Extract the (X, Y) coordinate from the center of the cell holding the provided text.  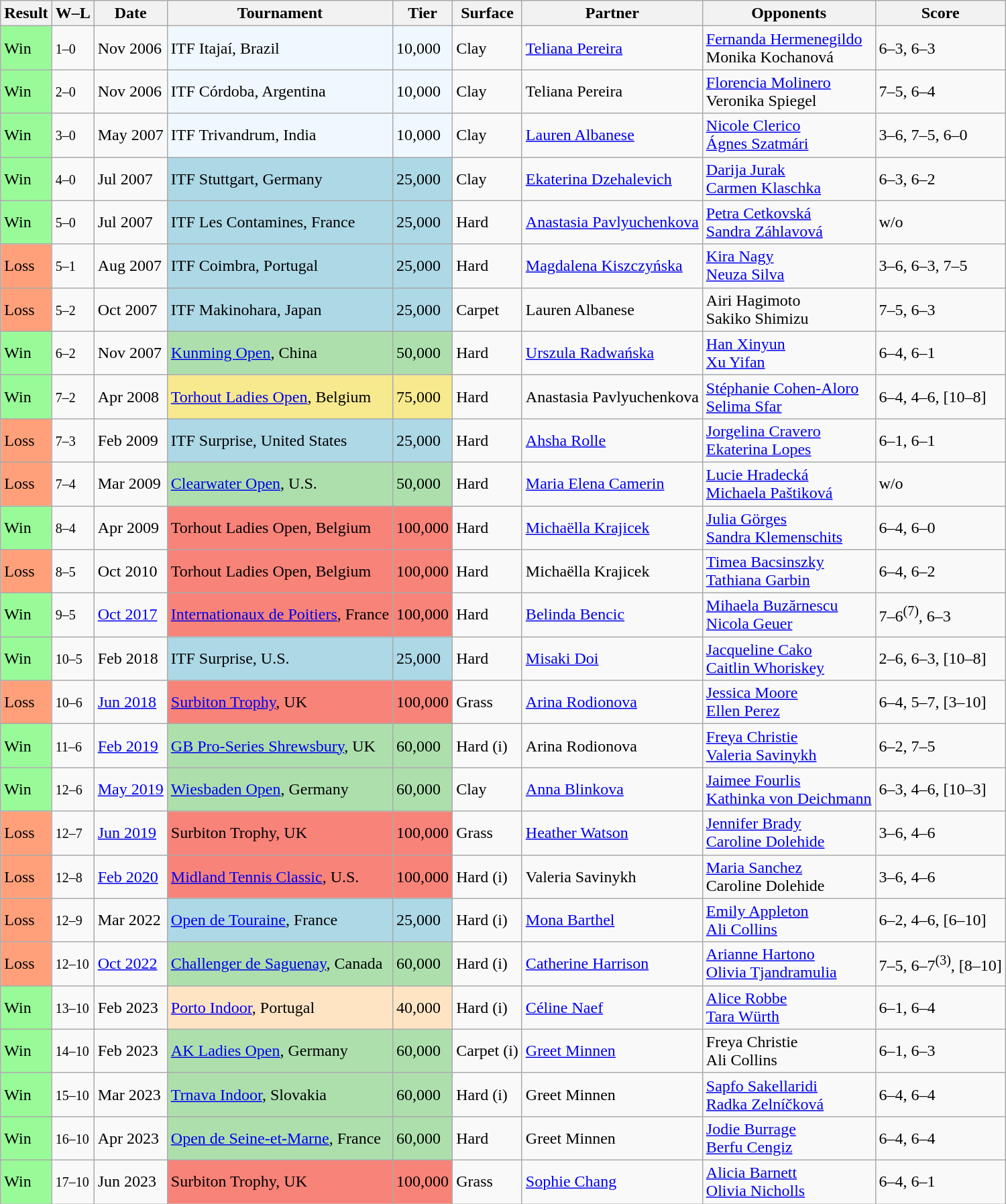
Feb 2018 (130, 658)
7–2 (72, 397)
May 2019 (130, 790)
Date (130, 13)
Alice Robbe Tara Würth (789, 1007)
3–6, 6–3, 7–5 (940, 265)
Aug 2007 (130, 265)
ITF Itajaí, Brazil (280, 48)
13–10 (72, 1007)
Surface (488, 13)
17–10 (72, 1181)
Jodie Burrage Berfu Cengiz (789, 1138)
1–0 (72, 48)
May 2007 (130, 135)
Alicia Barnett Olivia Nicholls (789, 1181)
40,000 (423, 1007)
10–5 (72, 658)
7–5, 6–3 (940, 310)
Challenger de Saguenay, Canada (280, 964)
Nov 2007 (130, 353)
Tier (423, 13)
Jaimee Fourlis Kathinka von Deichmann (789, 790)
Arianne Hartono Olivia Tjandramulia (789, 964)
9–5 (72, 615)
Stéphanie Cohen-Aloro Selima Sfar (789, 397)
8–5 (72, 571)
Open de Touraine, France (280, 920)
2–0 (72, 91)
Florencia Molinero Veronika Spiegel (789, 91)
ITF Stuttgart, Germany (280, 178)
Freya Christie Valeria Savinykh (789, 745)
Ahsha Rolle (612, 440)
Porto Indoor, Portugal (280, 1007)
AK Ladies Open, Germany (280, 1051)
Feb 2019 (130, 745)
Catherine Harrison (612, 964)
Feb 2020 (130, 877)
7–6(7), 6–3 (940, 615)
6–3, 6–3 (940, 48)
Jennifer Brady Caroline Dolehide (789, 833)
Jun 2019 (130, 833)
Open de Seine-et-Marne, France (280, 1138)
Score (940, 13)
Freya Christie Ali Collins (789, 1051)
Misaki Doi (612, 658)
2–6, 6–3, [10–8] (940, 658)
Mihaela Buzărnescu Nicola Geuer (789, 615)
Jacqueline Cako Caitlin Whoriskey (789, 658)
Jun 2023 (130, 1181)
Carpet (488, 310)
12–8 (72, 877)
7–5, 6–7(3), [8–10] (940, 964)
Clearwater Open, U.S. (280, 484)
Mar 2022 (130, 920)
Tournament (280, 13)
16–10 (72, 1138)
Opponents (789, 13)
ITF Surprise, United States (280, 440)
Midland Tennis Classic, U.S. (280, 877)
11–6 (72, 745)
Internationaux de Poitiers, France (280, 615)
3–0 (72, 135)
Belinda Bencic (612, 615)
6–4, 6–2 (940, 571)
Kunming Open, China (280, 353)
ITF Trivandrum, India (280, 135)
Maria Sanchez Caroline Dolehide (789, 877)
Céline Naef (612, 1007)
Oct 2007 (130, 310)
Nicole Clerico Ágnes Szatmári (789, 135)
Apr 2023 (130, 1138)
Heather Watson (612, 833)
ITF Makinohara, Japan (280, 310)
7–4 (72, 484)
10–6 (72, 703)
Darija Jurak Carmen Klaschka (789, 178)
W–L (72, 13)
Wiesbaden Open, Germany (280, 790)
Magdalena Kiszczyńska (612, 265)
Partner (612, 13)
Ekaterina Dzehalevich (612, 178)
ITF Les Contamines, France (280, 223)
Sapfo Sakellaridi Radka Zelníčková (789, 1094)
Anna Blinkova (612, 790)
Julia Görges Sandra Klemenschits (789, 527)
Jorgelina Cravero Ekaterina Lopes (789, 440)
15–10 (72, 1094)
Urszula Radwańska (612, 353)
ITF Coimbra, Portugal (280, 265)
5–2 (72, 310)
Oct 2022 (130, 964)
7–5, 6–4 (940, 91)
ITF Surprise, U.S. (280, 658)
8–4 (72, 527)
Feb 2009 (130, 440)
12–10 (72, 964)
Kira Nagy Neuza Silva (789, 265)
12–9 (72, 920)
6–1, 6–3 (940, 1051)
Sophie Chang (612, 1181)
6–1, 6–4 (940, 1007)
6–2 (72, 353)
Oct 2017 (130, 615)
6–2, 4–6, [6–10] (940, 920)
14–10 (72, 1051)
6–3, 4–6, [10–3] (940, 790)
Result (26, 13)
Mar 2023 (130, 1094)
Valeria Savinykh (612, 877)
Airi Hagimoto Sakiko Shimizu (789, 310)
Maria Elena Camerin (612, 484)
GB Pro-Series Shrewsbury, UK (280, 745)
Emily Appleton Ali Collins (789, 920)
4–0 (72, 178)
75,000 (423, 397)
Apr 2009 (130, 527)
7–3 (72, 440)
Petra Cetkovská Sandra Záhlavová (789, 223)
Jun 2018 (130, 703)
6–1, 6–1 (940, 440)
Jessica Moore Ellen Perez (789, 703)
Mar 2009 (130, 484)
5–0 (72, 223)
12–6 (72, 790)
5–1 (72, 265)
Timea Bacsinszky Tathiana Garbin (789, 571)
Lucie Hradecká Michaela Paštiková (789, 484)
Oct 2010 (130, 571)
Mona Barthel (612, 920)
6–2, 7–5 (940, 745)
Apr 2008 (130, 397)
Fernanda Hermenegildo Monika Kochanová (789, 48)
6–4, 4–6, [10–8] (940, 397)
ITF Córdoba, Argentina (280, 91)
6–3, 6–2 (940, 178)
12–7 (72, 833)
3–6, 7–5, 6–0 (940, 135)
Trnava Indoor, Slovakia (280, 1094)
6–4, 6–0 (940, 527)
Han Xinyun Xu Yifan (789, 353)
6–4, 5–7, [3–10] (940, 703)
Carpet (i) (488, 1051)
